Detect which cell encompasses the target text, then output its (x, y) center coordinate. 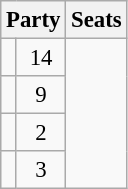
2 (40, 133)
3 (40, 170)
14 (40, 58)
9 (40, 95)
Seats (96, 20)
Party (34, 20)
